Return [x, y] of the center of cell containing provided text 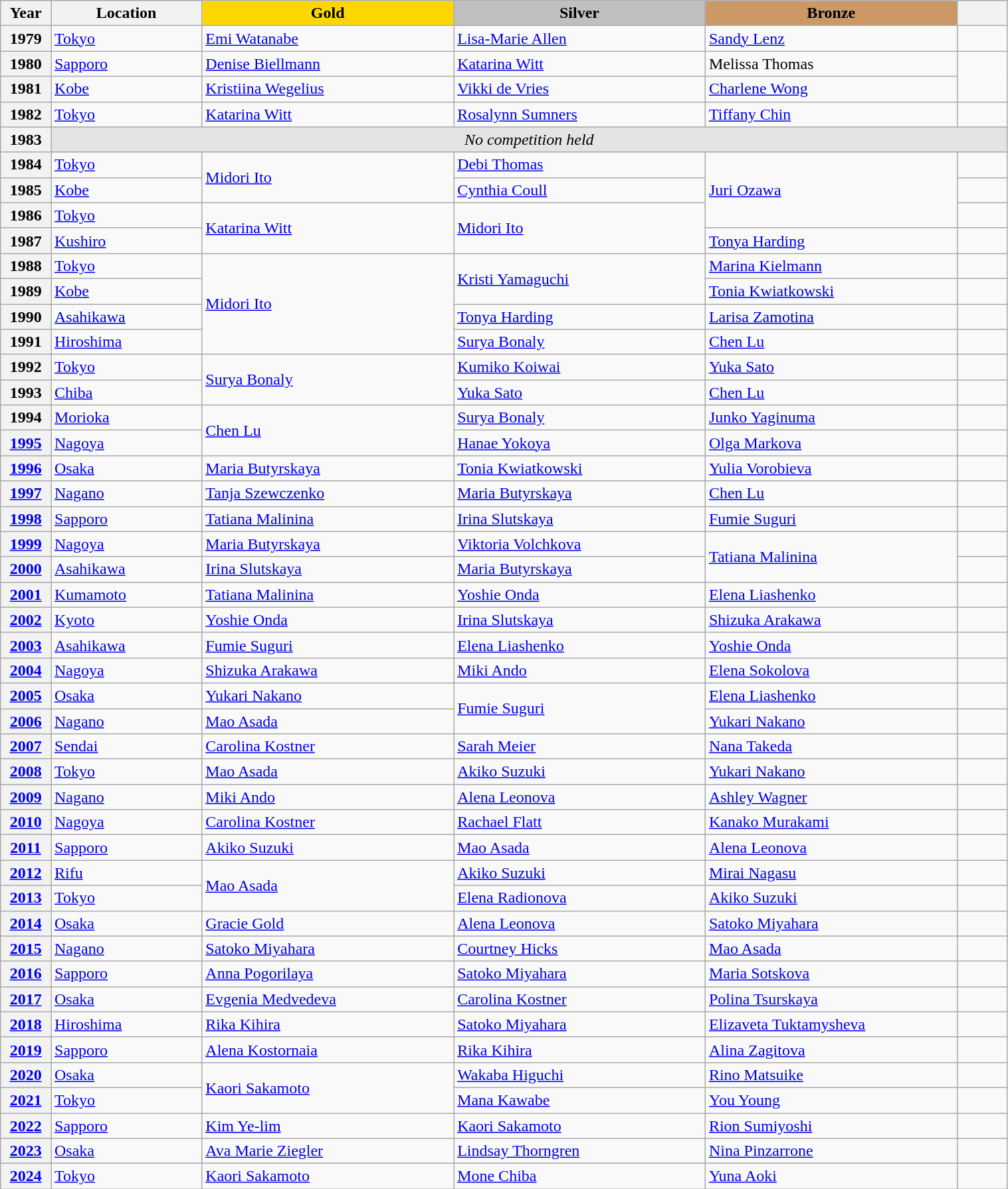
2016 [26, 974]
Alina Zagitova [831, 1050]
2005 [26, 695]
Denise Biellmann [328, 64]
Lisa-Marie Allen [579, 39]
1988 [26, 266]
Sarah Meier [579, 747]
Hanae Yokoya [579, 443]
You Young [831, 1100]
Wakaba Higuchi [579, 1075]
1999 [26, 544]
Junko Yaginuma [831, 418]
Elizaveta Tuktamysheva [831, 1024]
2017 [26, 999]
Alena Kostornaia [328, 1050]
2006 [26, 721]
1982 [26, 114]
Kumiko Koiwai [579, 367]
Kyoto [126, 620]
2004 [26, 670]
Charlene Wong [831, 89]
1993 [26, 393]
1983 [26, 139]
2007 [26, 747]
1979 [26, 39]
Sandy Lenz [831, 39]
2024 [26, 1176]
2003 [26, 645]
Juri Ozawa [831, 190]
Rino Matsuike [831, 1075]
Tiffany Chin [831, 114]
Lindsay Thorngren [579, 1151]
Silver [579, 13]
2009 [26, 797]
Polina Tsurskaya [831, 999]
2020 [26, 1075]
Ava Marie Ziegler [328, 1151]
Kumamoto [126, 594]
1986 [26, 215]
2013 [26, 898]
Kristi Yamaguchi [579, 278]
2002 [26, 620]
Gold [328, 13]
Gracie Gold [328, 923]
2018 [26, 1024]
Morioka [126, 418]
1998 [26, 519]
Sendai [126, 747]
Chiba [126, 393]
Maria Sotskova [831, 974]
1996 [26, 468]
Rosalynn Sumners [579, 114]
Courtney Hicks [579, 949]
Nana Takeda [831, 747]
1990 [26, 317]
1997 [26, 494]
2000 [26, 569]
Elena Sokolova [831, 670]
Anna Pogorilaya [328, 974]
Mana Kawabe [579, 1100]
Rion Sumiyoshi [831, 1126]
1985 [26, 190]
Emi Watanabe [328, 39]
1980 [26, 64]
Mone Chiba [579, 1176]
Year [26, 13]
1992 [26, 367]
1981 [26, 89]
Yulia Vorobieva [831, 468]
2023 [26, 1151]
Elena Radionova [579, 898]
1994 [26, 418]
1995 [26, 443]
2021 [26, 1100]
Rachael Flatt [579, 822]
Kushiro [126, 240]
1991 [26, 342]
Kanako Murakami [831, 822]
2019 [26, 1050]
Nina Pinzarrone [831, 1151]
Cynthia Coull [579, 190]
Tanja Szewczenko [328, 494]
1989 [26, 291]
Rifu [126, 873]
Melissa Thomas [831, 64]
Yuna Aoki [831, 1176]
Olga Markova [831, 443]
2008 [26, 772]
2001 [26, 594]
1984 [26, 165]
2015 [26, 949]
Vikki de Vries [579, 89]
Viktoria Volchkova [579, 544]
Location [126, 13]
2010 [26, 822]
2022 [26, 1126]
Ashley Wagner [831, 797]
Mirai Nagasu [831, 873]
Larisa Zamotina [831, 317]
Debi Thomas [579, 165]
2011 [26, 848]
2014 [26, 923]
No competition held [529, 139]
1987 [26, 240]
Bronze [831, 13]
Kim Ye-lim [328, 1126]
Evgenia Medvedeva [328, 999]
Kristiina Wegelius [328, 89]
2012 [26, 873]
Marina Kielmann [831, 266]
